Identify which cell holds the provided text, then report its [X, Y] central coordinate. 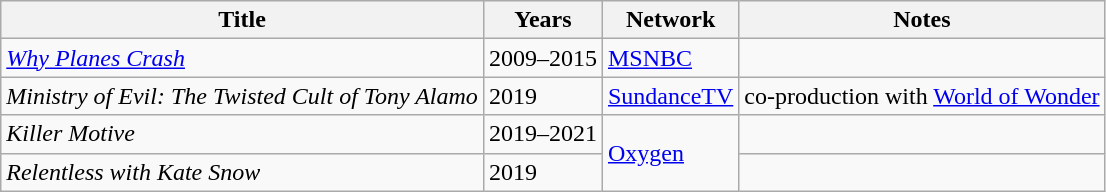
MSNBC [670, 58]
Oxygen [670, 153]
Notes [922, 20]
Why Planes Crash [242, 58]
co-production with World of Wonder [922, 96]
2019–2021 [542, 134]
Network [670, 20]
Years [542, 20]
SundanceTV [670, 96]
Relentless with Kate Snow [242, 172]
Ministry of Evil: The Twisted Cult of Tony Alamo [242, 96]
2009–2015 [542, 58]
Title [242, 20]
Killer Motive [242, 134]
